Locate the cell with the specified text and output its (x, y) center coordinate. 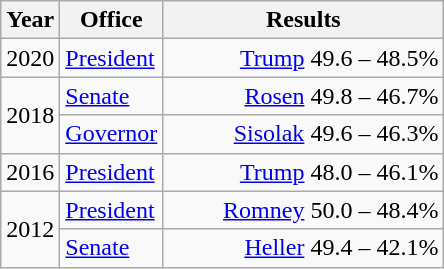
Results (304, 20)
Rosen 49.8 – 46.7% (304, 96)
Romney 50.0 – 48.4% (304, 210)
2012 (30, 229)
Trump 49.6 – 48.5% (304, 58)
Governor (112, 134)
Heller 49.4 – 42.1% (304, 248)
Office (112, 20)
2016 (30, 172)
2020 (30, 58)
2018 (30, 115)
Sisolak 49.6 – 46.3% (304, 134)
Trump 48.0 – 46.1% (304, 172)
Year (30, 20)
